Scan for the cell matching the given text and deliver its [x, y] coordinate at center. 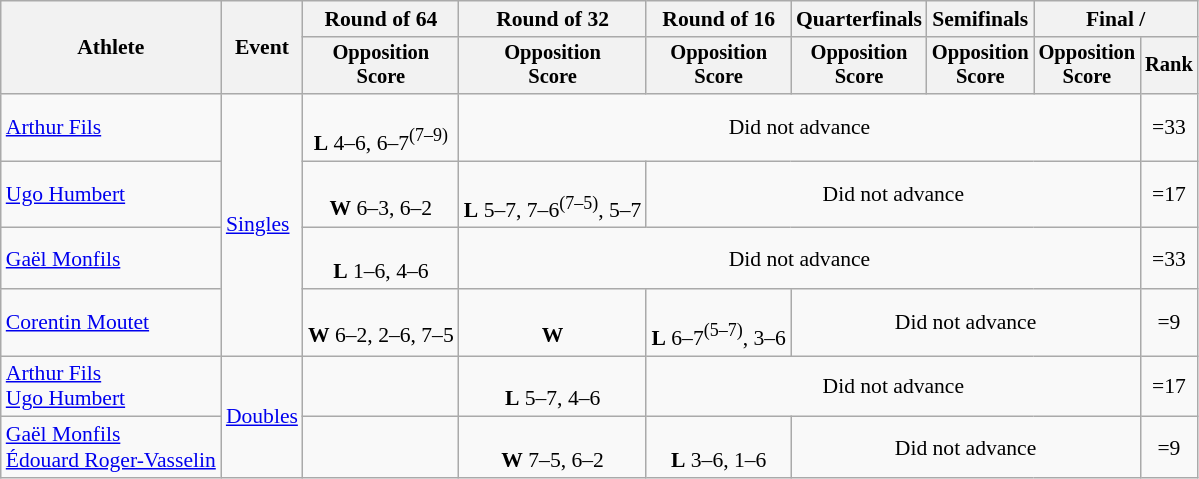
Arthur Fils Ugo Humbert [111, 386]
Singles [262, 225]
Arthur Fils [111, 128]
Final / [1116, 19]
L 3–6, 1–6 [718, 448]
Round of 64 [381, 19]
Quarterfinals [859, 19]
Round of 32 [553, 19]
W 6–2, 2–6, 7–5 [381, 322]
Ugo Humbert [111, 194]
W 6–3, 6–2 [381, 194]
Corentin Moutet [111, 322]
L 5–7, 4–6 [553, 386]
Rank [1169, 66]
Gaël Monfils [111, 258]
L 1–6, 4–6 [381, 258]
W 7–5, 6–2 [553, 448]
Doubles [262, 417]
Athlete [111, 48]
Round of 16 [718, 19]
L 6–7(5–7), 3–6 [718, 322]
Semifinals [980, 19]
L 4–6, 6–7(7–9) [381, 128]
W [553, 322]
Gaël Monfils Édouard Roger-Vasselin [111, 448]
L 5–7, 7–6(7–5), 5–7 [553, 194]
Event [262, 48]
